Pinpoint the cell where the given text exists, returning its (X, Y) midpoint coordinate. 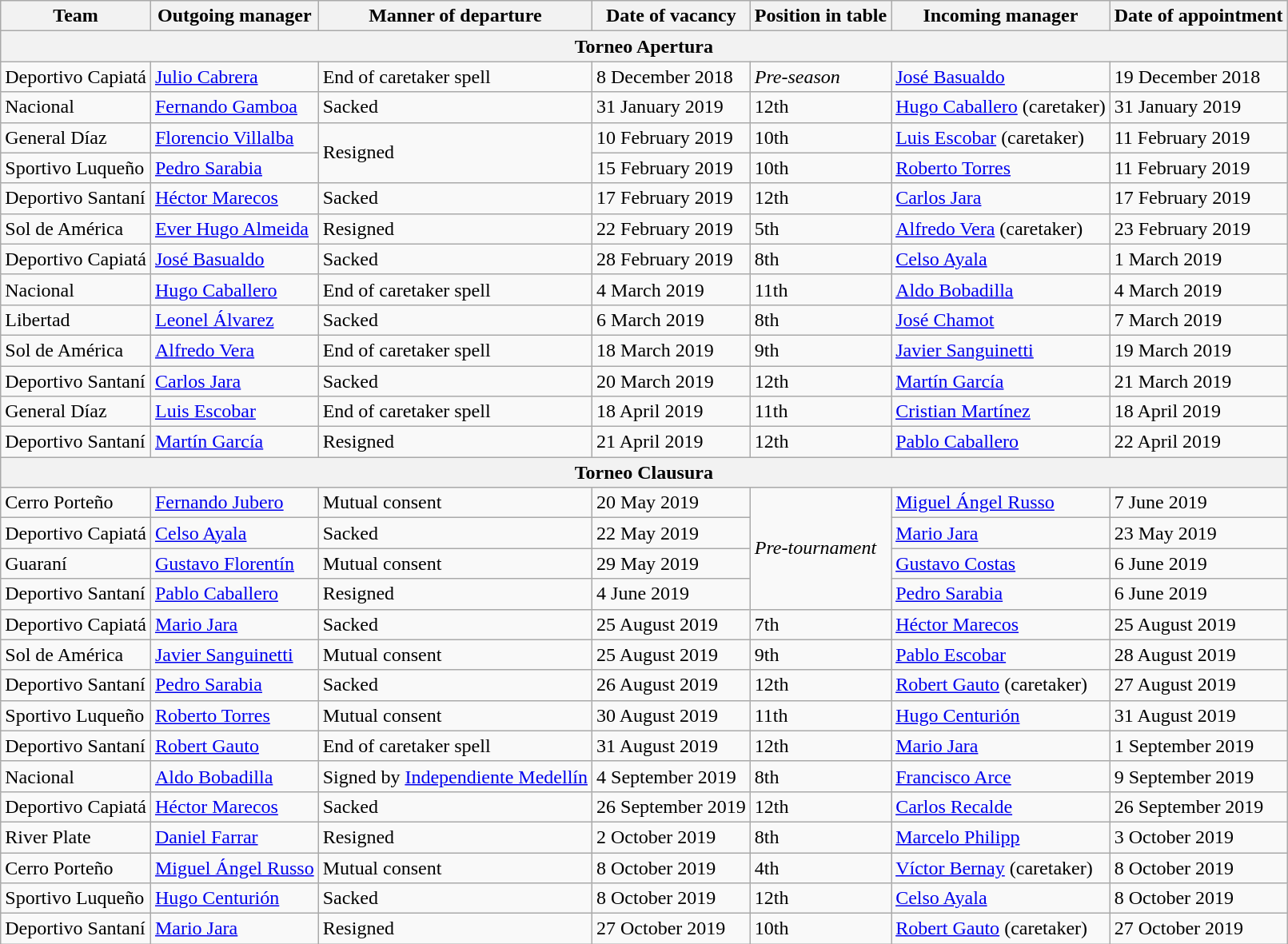
Francisco Arce (1001, 776)
21 April 2019 (672, 442)
22 February 2019 (672, 229)
7 March 2019 (1198, 320)
7th (820, 624)
10 February 2019 (672, 137)
Date of appointment (1198, 16)
Pre-season (820, 77)
27 August 2019 (1198, 685)
23 February 2019 (1198, 229)
Julio Cabrera (234, 77)
Fernando Jubero (234, 503)
8 December 2018 (672, 77)
Libertad (76, 320)
Hugo Caballero (caretaker) (1001, 107)
23 May 2019 (1198, 533)
Leonel Álvarez (234, 320)
Carlos Recalde (1001, 807)
15 February 2019 (672, 168)
29 May 2019 (672, 564)
3 October 2019 (1198, 837)
Date of vacancy (672, 16)
Víctor Bernay (caretaker) (1001, 867)
Hugo Caballero (234, 289)
Incoming manager (1001, 16)
6 March 2019 (672, 320)
4th (820, 867)
28 August 2019 (1198, 655)
5th (820, 229)
Luis Escobar (caretaker) (1001, 137)
Cristian Martínez (1001, 412)
Fernando Gamboa (234, 107)
18 March 2019 (672, 350)
26 August 2019 (672, 685)
21 March 2019 (1198, 381)
River Plate (76, 837)
Position in table (820, 16)
1 September 2019 (1198, 746)
20 March 2019 (672, 381)
Gustavo Costas (1001, 564)
Signed by Independiente Medellín (455, 776)
4 September 2019 (672, 776)
2 October 2019 (672, 837)
Gustavo Florentín (234, 564)
Pablo Escobar (1001, 655)
Torneo Apertura (644, 46)
7 June 2019 (1198, 503)
Torneo Clausura (644, 472)
Robert Gauto (234, 746)
Marcelo Philipp (1001, 837)
Florencio Villalba (234, 137)
Pre-tournament (820, 548)
19 December 2018 (1198, 77)
28 February 2019 (672, 259)
Alfredo Vera (234, 350)
Guaraní (76, 564)
22 April 2019 (1198, 442)
9 September 2019 (1198, 776)
30 August 2019 (672, 715)
4 June 2019 (672, 594)
20 May 2019 (672, 503)
1 March 2019 (1198, 259)
Alfredo Vera (caretaker) (1001, 229)
Daniel Farrar (234, 837)
Ever Hugo Almeida (234, 229)
Luis Escobar (234, 412)
Team (76, 16)
22 May 2019 (672, 533)
Manner of departure (455, 16)
Outgoing manager (234, 16)
José Chamot (1001, 320)
19 March 2019 (1198, 350)
